Find where the given text appears and provide that cell's center as [x, y] coordinate. 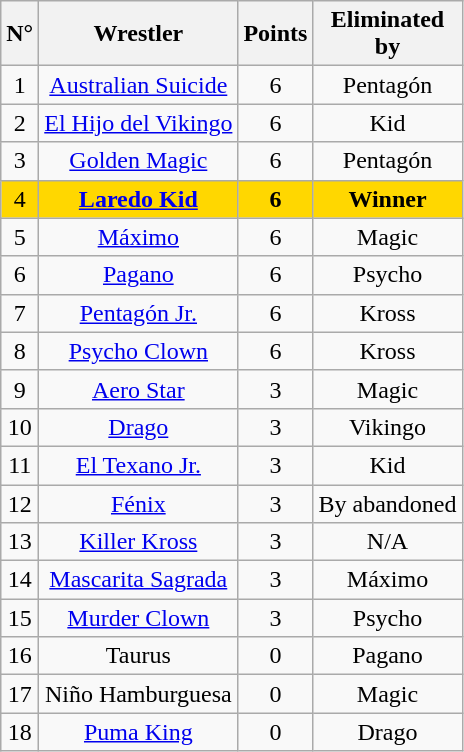
Niño Hamburguesa [138, 694]
Points [276, 34]
Fénix [138, 503]
7 [20, 313]
By abandoned [388, 503]
N° [20, 34]
9 [20, 389]
11 [20, 465]
Killer Kross [138, 542]
12 [20, 503]
10 [20, 427]
El Hijo del Vikingo [138, 123]
Australian Suicide [138, 85]
14 [20, 580]
Eliminatedby [388, 34]
El Texano Jr. [138, 465]
N/A [388, 542]
Vikingo [388, 427]
16 [20, 656]
Golden Magic [138, 161]
13 [20, 542]
Aero Star [138, 389]
Wrestler [138, 34]
Taurus [138, 656]
Mascarita Sagrada [138, 580]
5 [20, 237]
Pentagón Jr. [138, 313]
17 [20, 694]
2 [20, 123]
18 [20, 732]
Winner [388, 199]
8 [20, 351]
Murder Clown [138, 618]
Puma King [138, 732]
Psycho Clown [138, 351]
Laredo Kid [138, 199]
4 [20, 199]
15 [20, 618]
1 [20, 85]
